Return the [x, y] coordinate for the center point of the cell that contains the specified text.  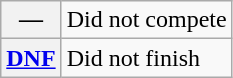
Did not compete [146, 20]
DNF [31, 58]
— [31, 20]
Did not finish [146, 58]
